Provide the [X, Y] coordinate of the cell's center where the given text is located.  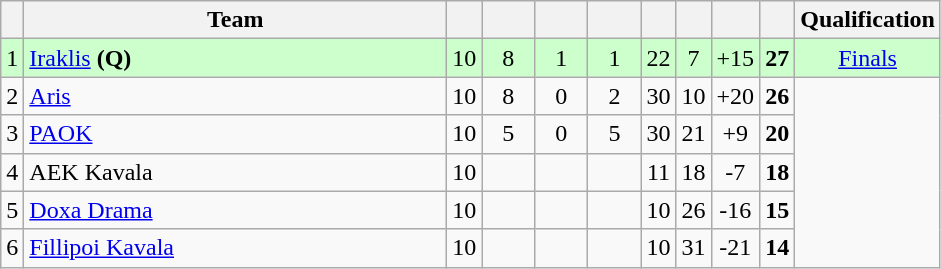
-16 [736, 210]
20 [778, 134]
Team [236, 20]
-21 [736, 248]
14 [778, 248]
31 [694, 248]
+15 [736, 58]
PAOK [236, 134]
4 [12, 172]
Fillipoi Kavala [236, 248]
15 [778, 210]
AEK Kavala [236, 172]
7 [694, 58]
Qualification [868, 20]
-7 [736, 172]
+20 [736, 96]
+9 [736, 134]
11 [658, 172]
6 [12, 248]
Finals [868, 58]
21 [694, 134]
3 [12, 134]
Aris [236, 96]
22 [658, 58]
Iraklis (Q) [236, 58]
27 [778, 58]
Doxa Drama [236, 210]
